For the text-containing cell, return its midpoint in [x, y] coordinate format. 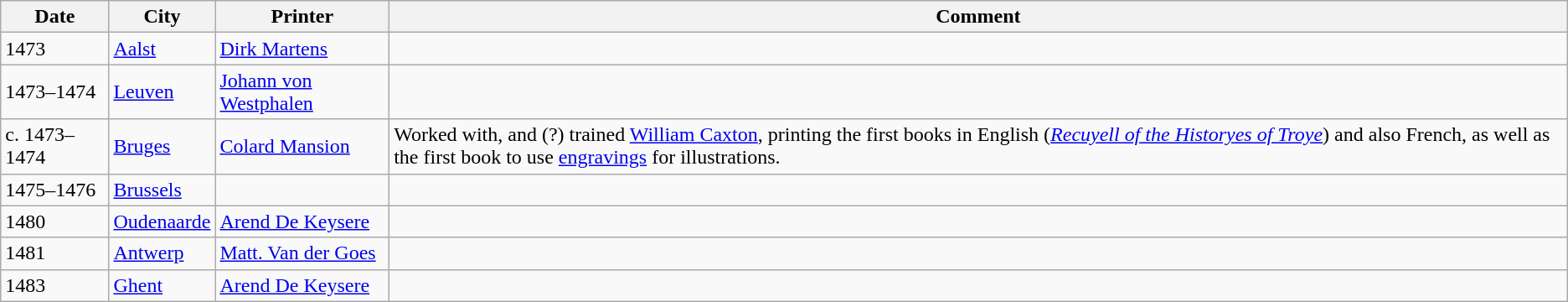
1473–1474 [55, 92]
Dirk Martens [302, 49]
1480 [55, 221]
Ghent [162, 285]
1475–1476 [55, 190]
Matt. Van der Goes [302, 253]
Printer [302, 17]
1481 [55, 253]
Brussels [162, 190]
c. 1473–1474 [55, 146]
Bruges [162, 146]
1473 [55, 49]
Date [55, 17]
Oudenaarde [162, 221]
Antwerp [162, 253]
1483 [55, 285]
Colard Mansion [302, 146]
Leuven [162, 92]
Aalst [162, 49]
Comment [978, 17]
City [162, 17]
Johann von Westphalen [302, 92]
